Capture the cell that displays the provided text and extract its (x, y) central coordinate. 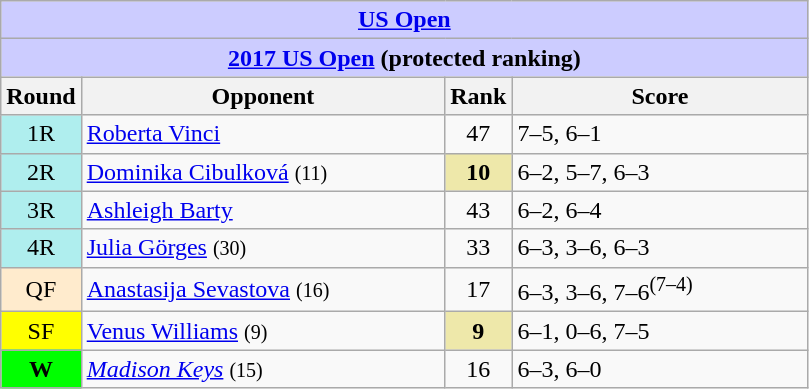
6–1, 0–6, 7–5 (660, 331)
6–3, 6–0 (660, 369)
33 (478, 248)
US Open (404, 20)
Rank (478, 96)
Round (41, 96)
Dominika Cibulková (11) (263, 172)
17 (478, 290)
16 (478, 369)
6–2, 5–7, 6–3 (660, 172)
Roberta Vinci (263, 134)
Opponent (263, 96)
4R (41, 248)
QF (41, 290)
W (41, 369)
Anastasija Sevastova (16) (263, 290)
2R (41, 172)
SF (41, 331)
10 (478, 172)
Ashleigh Barty (263, 210)
6–2, 6–4 (660, 210)
Julia Görges (30) (263, 248)
43 (478, 210)
1R (41, 134)
Madison Keys (15) (263, 369)
6–3, 3–6, 6–3 (660, 248)
9 (478, 331)
Score (660, 96)
47 (478, 134)
3R (41, 210)
6–3, 3–6, 7–6(7–4) (660, 290)
2017 US Open (protected ranking) (404, 58)
Venus Williams (9) (263, 331)
7–5, 6–1 (660, 134)
